Find where the given text appears and provide that cell's center as (X, Y) coordinate. 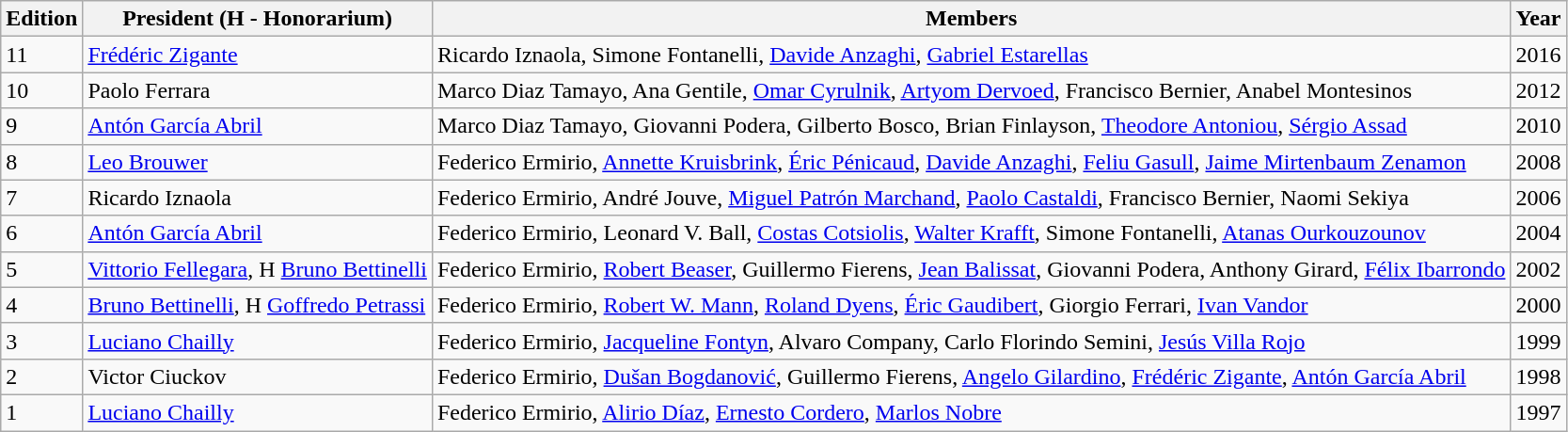
7 (41, 198)
8 (41, 162)
Year (1539, 19)
Leo Brouwer (258, 162)
Members (971, 19)
2004 (1539, 233)
2002 (1539, 269)
4 (41, 305)
2016 (1539, 55)
Federico Ermirio, Annette Kruisbrink, Éric Pénicaud, Davide Anzaghi, Feliu Gasull, Jaime Mirtenbaum Zenamon (971, 162)
Edition (41, 19)
Federico Ermirio, Leonard V. Ball, Costas Cotsiolis, Walter Krafft, Simone Fontanelli, Atanas Ourkouzounov (971, 233)
Frédéric Zigante (258, 55)
Marco Diaz Tamayo, Giovanni Podera, Gilberto Bosco, Brian Finlayson, Theodore Antoniou, Sérgio Assad (971, 126)
President (H - Honorarium) (258, 19)
1 (41, 412)
9 (41, 126)
Federico Ermirio, André Jouve, Miguel Patrón Marchand, Paolo Castaldi, Francisco Bernier, Naomi Sekiya (971, 198)
5 (41, 269)
2010 (1539, 126)
Federico Ermirio, Robert W. Mann, Roland Dyens, Éric Gaudibert, Giorgio Ferrari, Ivan Vandor (971, 305)
Federico Ermirio, Robert Beaser, Guillermo Fierens, Jean Balissat, Giovanni Podera, Anthony Girard, Félix Ibarrondo (971, 269)
Bruno Bettinelli, H Goffredo Petrassi (258, 305)
1999 (1539, 341)
11 (41, 55)
Federico Ermirio, Jacqueline Fontyn, Alvaro Company, Carlo Florindo Semini, Jesús Villa Rojo (971, 341)
2012 (1539, 90)
Ricardo Iznaola, Simone Fontanelli, Davide Anzaghi, Gabriel Estarellas (971, 55)
1998 (1539, 376)
Ricardo Iznaola (258, 198)
Marco Diaz Tamayo, Ana Gentile, Omar Cyrulnik, Artyom Dervoed, Francisco Bernier, Anabel Montesinos (971, 90)
2000 (1539, 305)
2006 (1539, 198)
Vittorio Fellegara, H Bruno Bettinelli (258, 269)
1997 (1539, 412)
Paolo Ferrara (258, 90)
Federico Ermirio, Dušan Bogdanović, Guillermo Fierens, Angelo Gilardino, Frédéric Zigante, Antón García Abril (971, 376)
6 (41, 233)
2 (41, 376)
10 (41, 90)
2008 (1539, 162)
Federico Ermirio, Alirio Díaz, Ernesto Cordero, Marlos Nobre (971, 412)
3 (41, 341)
Victor Ciuckov (258, 376)
